Capture the cell that displays the provided text and extract its (X, Y) central coordinate. 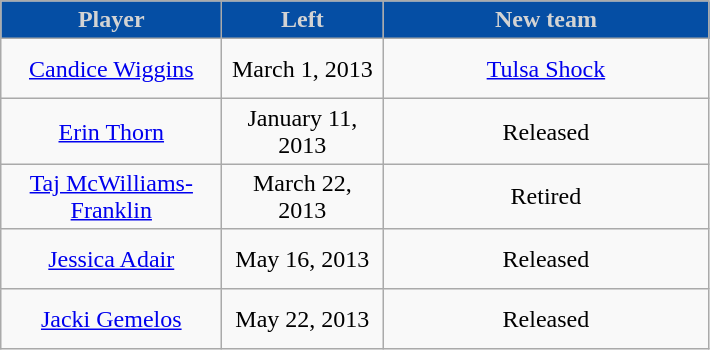
New team (546, 20)
March 1, 2013 (302, 69)
Left (302, 20)
Jessica Adair (112, 259)
Player (112, 20)
Candice Wiggins (112, 69)
Taj McWilliams-Franklin (112, 196)
January 11, 2013 (302, 132)
Tulsa Shock (546, 69)
May 22, 2013 (302, 319)
Erin Thorn (112, 132)
Jacki Gemelos (112, 319)
March 22, 2013 (302, 196)
May 16, 2013 (302, 259)
Retired (546, 196)
